Output the (X, Y) coordinate of the center of the cell containing the given text.  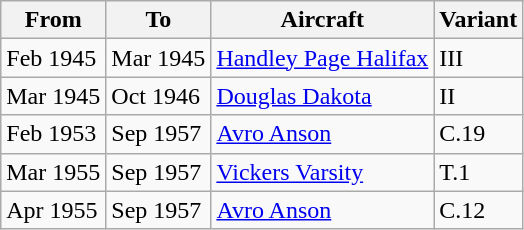
Apr 1955 (54, 210)
T.1 (478, 172)
II (478, 96)
Feb 1945 (54, 58)
Handley Page Halifax (322, 58)
Oct 1946 (158, 96)
From (54, 20)
Feb 1953 (54, 134)
III (478, 58)
Variant (478, 20)
Aircraft (322, 20)
C.19 (478, 134)
Vickers Varsity (322, 172)
Mar 1955 (54, 172)
C.12 (478, 210)
To (158, 20)
Douglas Dakota (322, 96)
